Provide the [X, Y] coordinate of the cell's center where the given text is located.  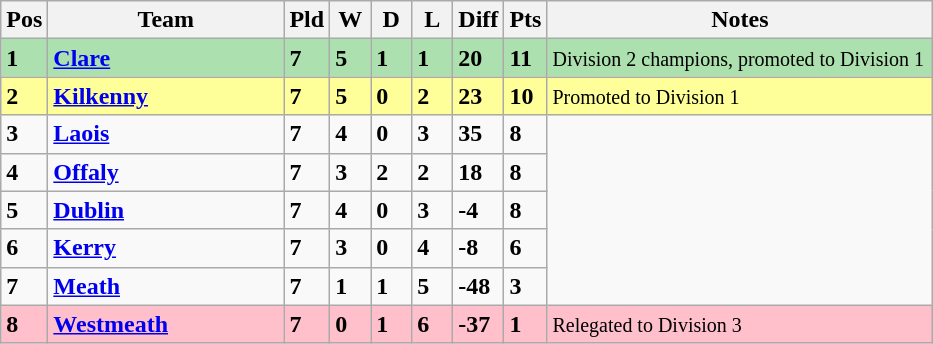
Division 2 champions, promoted to Division 1 [740, 58]
Promoted to Division 1 [740, 96]
-4 [478, 210]
Notes [740, 20]
Diff [478, 20]
-37 [478, 324]
Clare [166, 58]
Laois [166, 134]
10 [526, 96]
-48 [478, 286]
Offaly [166, 172]
18 [478, 172]
L [432, 20]
W [350, 20]
35 [478, 134]
Pld [307, 20]
23 [478, 96]
-8 [478, 248]
Westmeath [166, 324]
Pts [526, 20]
Kerry [166, 248]
Team [166, 20]
Meath [166, 286]
Kilkenny [166, 96]
11 [526, 58]
D [392, 20]
20 [478, 58]
Pos [24, 20]
Dublin [166, 210]
Relegated to Division 3 [740, 324]
